Return the (X, Y) coordinate for the center point of the cell that contains the specified text.  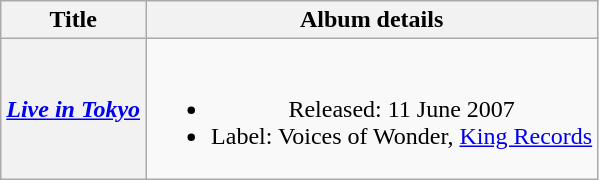
Title (74, 20)
Released: 11 June 2007Label: Voices of Wonder, King Records (372, 109)
Album details (372, 20)
Live in Tokyo (74, 109)
